Capture the cell that displays the provided text and extract its [x, y] central coordinate. 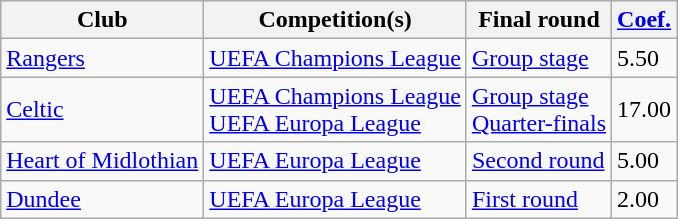
17.00 [644, 110]
5.00 [644, 161]
First round [538, 199]
Heart of Midlothian [102, 161]
Rangers [102, 58]
Final round [538, 20]
Group stage [538, 58]
Celtic [102, 110]
2.00 [644, 199]
Club [102, 20]
UEFA Champions League UEFA Europa League [336, 110]
Group stage Quarter-finals [538, 110]
Coef. [644, 20]
Second round [538, 161]
Dundee [102, 199]
5.50 [644, 58]
Competition(s) [336, 20]
UEFA Champions League [336, 58]
